Detect which cell encompasses the target text, then output its (x, y) center coordinate. 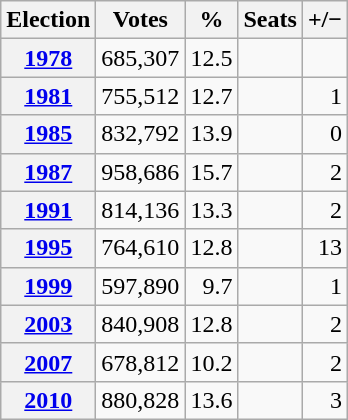
755,512 (140, 96)
12.7 (212, 96)
Seats (270, 20)
1995 (48, 248)
0 (324, 134)
840,908 (140, 324)
832,792 (140, 134)
13 (324, 248)
2007 (48, 362)
1987 (48, 172)
1999 (48, 286)
13.9 (212, 134)
13.6 (212, 400)
2010 (48, 400)
1991 (48, 210)
13.3 (212, 210)
10.2 (212, 362)
597,890 (140, 286)
764,610 (140, 248)
814,136 (140, 210)
Election (48, 20)
12.5 (212, 58)
685,307 (140, 58)
15.7 (212, 172)
1985 (48, 134)
Votes (140, 20)
2003 (48, 324)
% (212, 20)
+/− (324, 20)
1978 (48, 58)
3 (324, 400)
880,828 (140, 400)
1981 (48, 96)
958,686 (140, 172)
9.7 (212, 286)
678,812 (140, 362)
